Determine the (X, Y) coordinate at the center of the cell enclosing the given text.  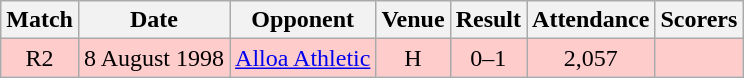
Date (154, 20)
Attendance (591, 20)
Result (488, 20)
0–1 (488, 58)
2,057 (591, 58)
Opponent (303, 20)
Alloa Athletic (303, 58)
Scorers (699, 20)
R2 (40, 58)
Venue (413, 20)
8 August 1998 (154, 58)
Match (40, 20)
H (413, 58)
